Detect which cell encompasses the target text, then output its (x, y) center coordinate. 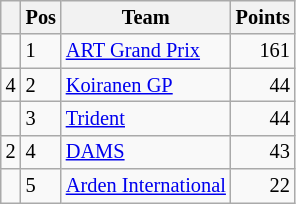
161 (263, 51)
Points (263, 17)
DAMS (146, 152)
3 (41, 118)
Team (146, 17)
5 (41, 186)
43 (263, 152)
Arden International (146, 186)
Trident (146, 118)
1 (41, 51)
Pos (41, 17)
22 (263, 186)
ART Grand Prix (146, 51)
Koiranen GP (146, 85)
